Determine the [X, Y] coordinate at the center of the cell enclosing the given text.  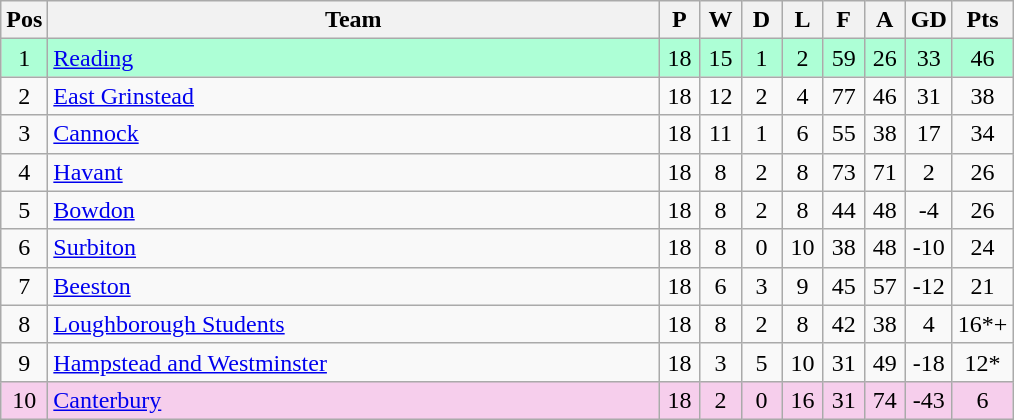
Havant [354, 172]
49 [884, 362]
East Grinstead [354, 96]
Reading [354, 58]
Pts [982, 20]
34 [982, 134]
45 [844, 286]
F [844, 20]
77 [844, 96]
73 [844, 172]
-12 [928, 286]
D [762, 20]
12* [982, 362]
71 [884, 172]
16*+ [982, 324]
Bowdon [354, 210]
42 [844, 324]
-10 [928, 248]
16 [802, 400]
7 [24, 286]
74 [884, 400]
W [720, 20]
-18 [928, 362]
Surbiton [354, 248]
24 [982, 248]
11 [720, 134]
L [802, 20]
33 [928, 58]
15 [720, 58]
-43 [928, 400]
Cannock [354, 134]
Beeston [354, 286]
A [884, 20]
-4 [928, 210]
Canterbury [354, 400]
Pos [24, 20]
17 [928, 134]
55 [844, 134]
44 [844, 210]
P [680, 20]
GD [928, 20]
21 [982, 286]
Hampstead and Westminster [354, 362]
57 [884, 286]
12 [720, 96]
Loughborough Students [354, 324]
Team [354, 20]
59 [844, 58]
